Output the (X, Y) coordinate of the center of the cell containing the given text.  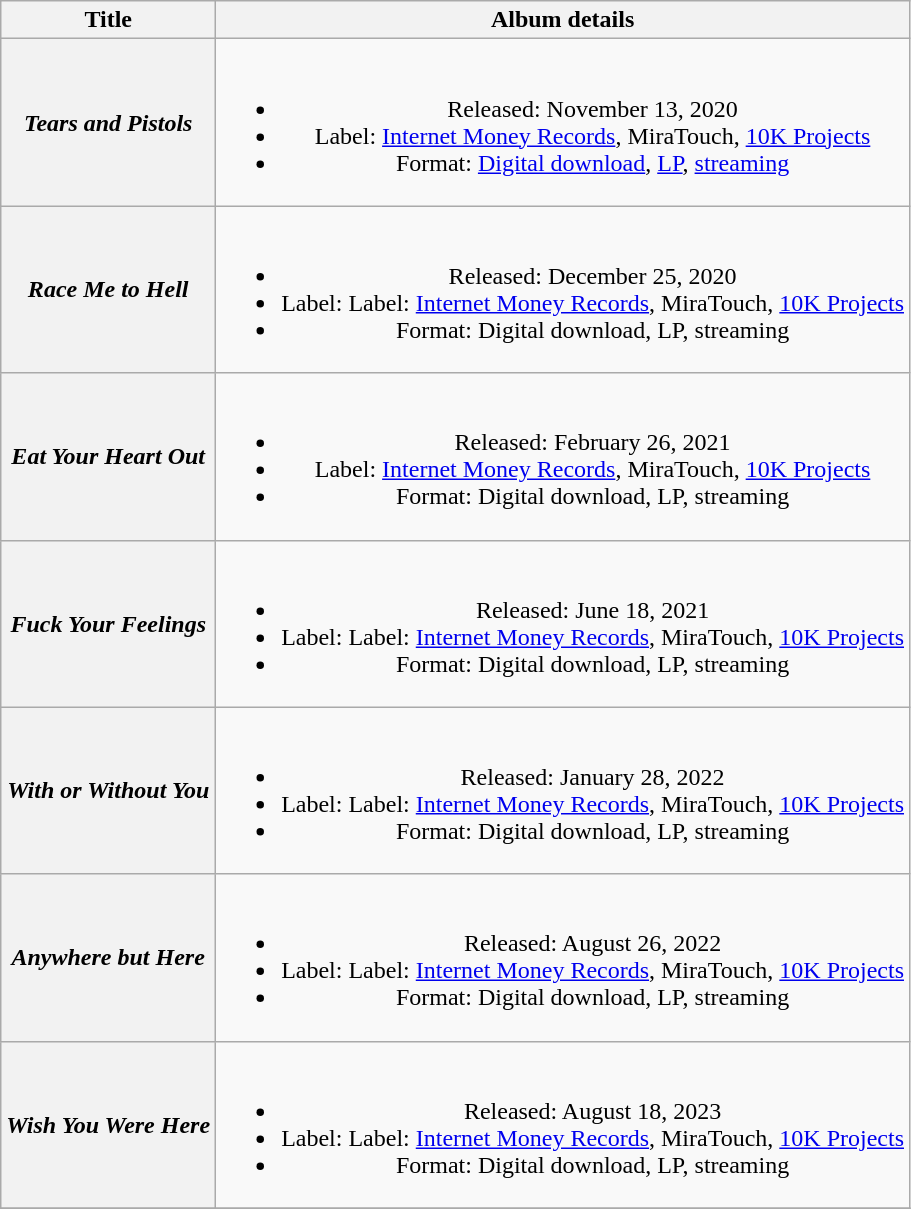
With or Without You (108, 790)
Released: February 26, 2021Label: Internet Money Records, MiraTouch, 10K ProjectsFormat: Digital download, LP, streaming (563, 456)
Title (108, 20)
Released: August 26, 2022Label: Label: Internet Money Records, MiraTouch, 10K ProjectsFormat: Digital download, LP, streaming (563, 958)
Released: August 18, 2023Label: Label: Internet Money Records, MiraTouch, 10K ProjectsFormat: Digital download, LP, streaming (563, 1124)
Released: January 28, 2022Label: Label: Internet Money Records, MiraTouch, 10K ProjectsFormat: Digital download, LP, streaming (563, 790)
Album details (563, 20)
Race Me to Hell (108, 290)
Anywhere but Here (108, 958)
Released: November 13, 2020Label: Internet Money Records, MiraTouch, 10K ProjectsFormat: Digital download, LP, streaming (563, 122)
Fuck Your Feelings (108, 624)
Wish You Were Here (108, 1124)
Eat Your Heart Out (108, 456)
Tears and Pistols (108, 122)
Released: June 18, 2021Label: Label: Internet Money Records, MiraTouch, 10K ProjectsFormat: Digital download, LP, streaming (563, 624)
Released: December 25, 2020Label: Label: Internet Money Records, MiraTouch, 10K ProjectsFormat: Digital download, LP, streaming (563, 290)
